Pinpoint the cell where the given text exists, returning its [X, Y] midpoint coordinate. 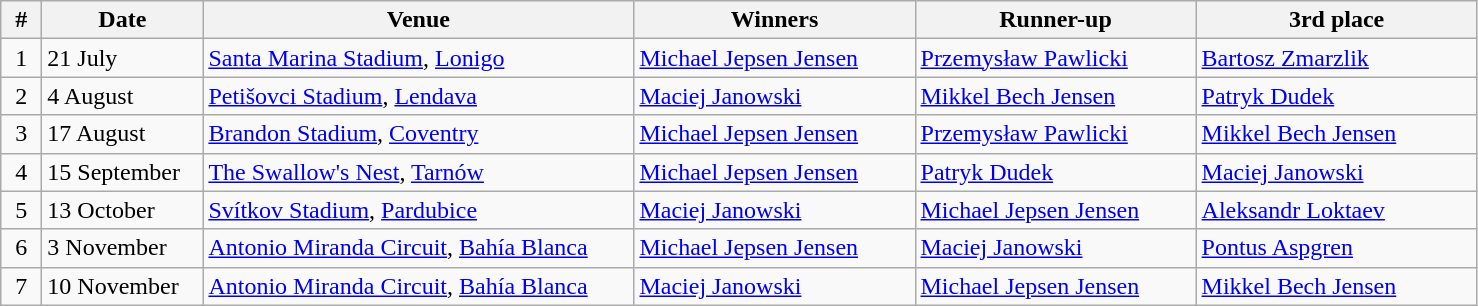
Winners [774, 20]
3 November [122, 248]
21 July [122, 58]
2 [22, 96]
4 [22, 172]
4 August [122, 96]
1 [22, 58]
Bartosz Zmarzlik [1336, 58]
Svítkov Stadium, Pardubice [418, 210]
15 September [122, 172]
7 [22, 286]
13 October [122, 210]
Runner-up [1056, 20]
6 [22, 248]
# [22, 20]
Santa Marina Stadium, Lonigo [418, 58]
3 [22, 134]
Venue [418, 20]
Date [122, 20]
Petišovci Stadium, Lendava [418, 96]
17 August [122, 134]
Aleksandr Loktaev [1336, 210]
Pontus Aspgren [1336, 248]
The Swallow's Nest, Tarnów [418, 172]
3rd place [1336, 20]
Brandon Stadium, Coventry [418, 134]
10 November [122, 286]
5 [22, 210]
